Capture the cell that displays the provided text and extract its [X, Y] central coordinate. 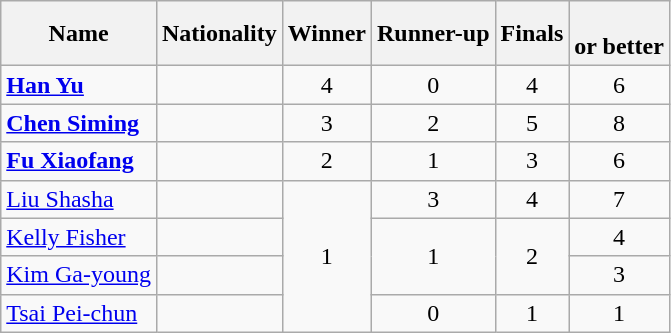
Han Yu [79, 85]
or better [620, 34]
Fu Xiaofang [79, 161]
Liu Shasha [79, 199]
Kim Ga-young [79, 275]
Finals [532, 34]
Name [79, 34]
Nationality [219, 34]
7 [620, 199]
5 [532, 123]
Kelly Fisher [79, 237]
8 [620, 123]
Runner-up [434, 34]
Tsai Pei-chun [79, 313]
Chen Siming [79, 123]
Winner [326, 34]
